Return the [X, Y] coordinate for the center point of the cell that contains the specified text.  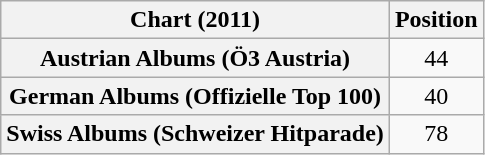
Swiss Albums (Schweizer Hitparade) [196, 134]
German Albums (Offizielle Top 100) [196, 96]
44 [436, 58]
40 [436, 96]
Chart (2011) [196, 20]
Position [436, 20]
Austrian Albums (Ö3 Austria) [196, 58]
78 [436, 134]
